From the cell containing the given text, extract its center point as (x, y) coordinate. 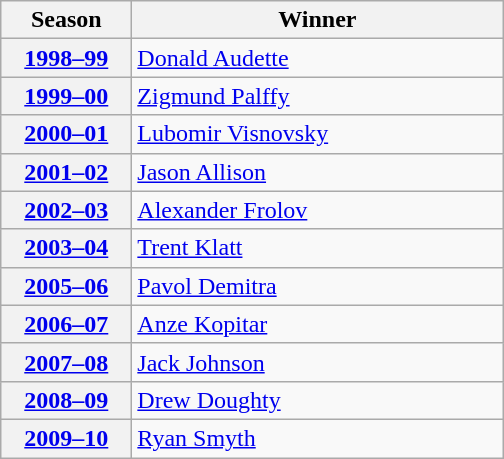
2007–08 (66, 362)
Winner (318, 20)
Lubomir Visnovsky (318, 134)
Season (66, 20)
2003–04 (66, 248)
Jack Johnson (318, 362)
Ryan Smyth (318, 438)
1998–99 (66, 58)
Drew Doughty (318, 400)
2002–03 (66, 210)
Donald Audette (318, 58)
Jason Allison (318, 172)
2000–01 (66, 134)
2005–06 (66, 286)
Zigmund Palffy (318, 96)
Pavol Demitra (318, 286)
Trent Klatt (318, 248)
2008–09 (66, 400)
Anze Kopitar (318, 324)
2001–02 (66, 172)
Alexander Frolov (318, 210)
1999–00 (66, 96)
2009–10 (66, 438)
2006–07 (66, 324)
